Scan for the cell matching the given text and deliver its [X, Y] coordinate at center. 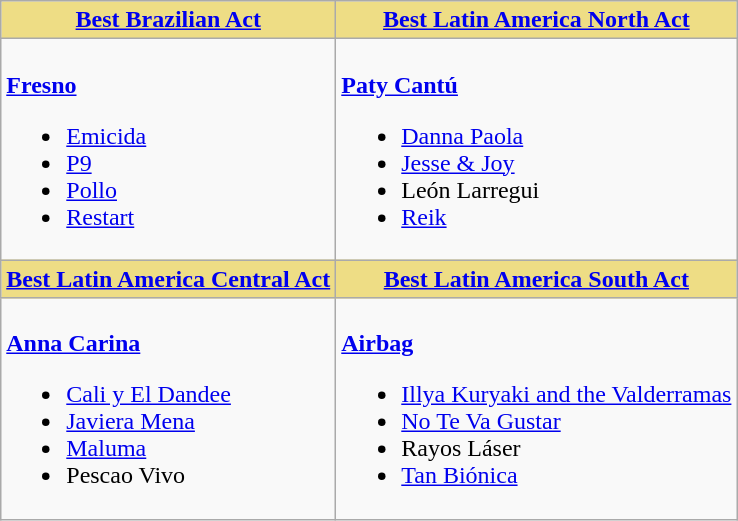
Best Latin America North Act [536, 20]
Best Latin America South Act [536, 279]
AirbagIllya Kuryaki and the ValderramasNo Te Va GustarRayos LáserTan Biónica [536, 408]
Anna CarinaCali y El DandeeJaviera MenaMalumaPescao Vivo [168, 408]
Best Latin America Central Act [168, 279]
Best Brazilian Act [168, 20]
FresnoEmicidaP9PolloRestart [168, 150]
Paty CantúDanna PaolaJesse & JoyLeón LarreguiReik [536, 150]
